Find where the given text appears and provide that cell's center as [X, Y] coordinate. 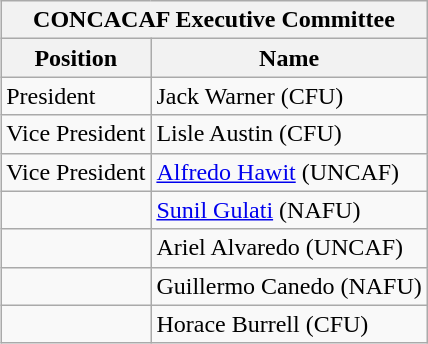
Jack Warner (CFU) [289, 96]
Horace Burrell (CFU) [289, 324]
Name [289, 58]
Lisle Austin (CFU) [289, 134]
Guillermo Canedo (NAFU) [289, 286]
Ariel Alvaredo (UNCAF) [289, 248]
Sunil Gulati (NAFU) [289, 210]
Alfredo Hawit (UNCAF) [289, 172]
Position [76, 58]
President [76, 96]
CONCACAF Executive Committee [214, 20]
